Search for the cell housing the specified text and yield its (X, Y) center coordinate. 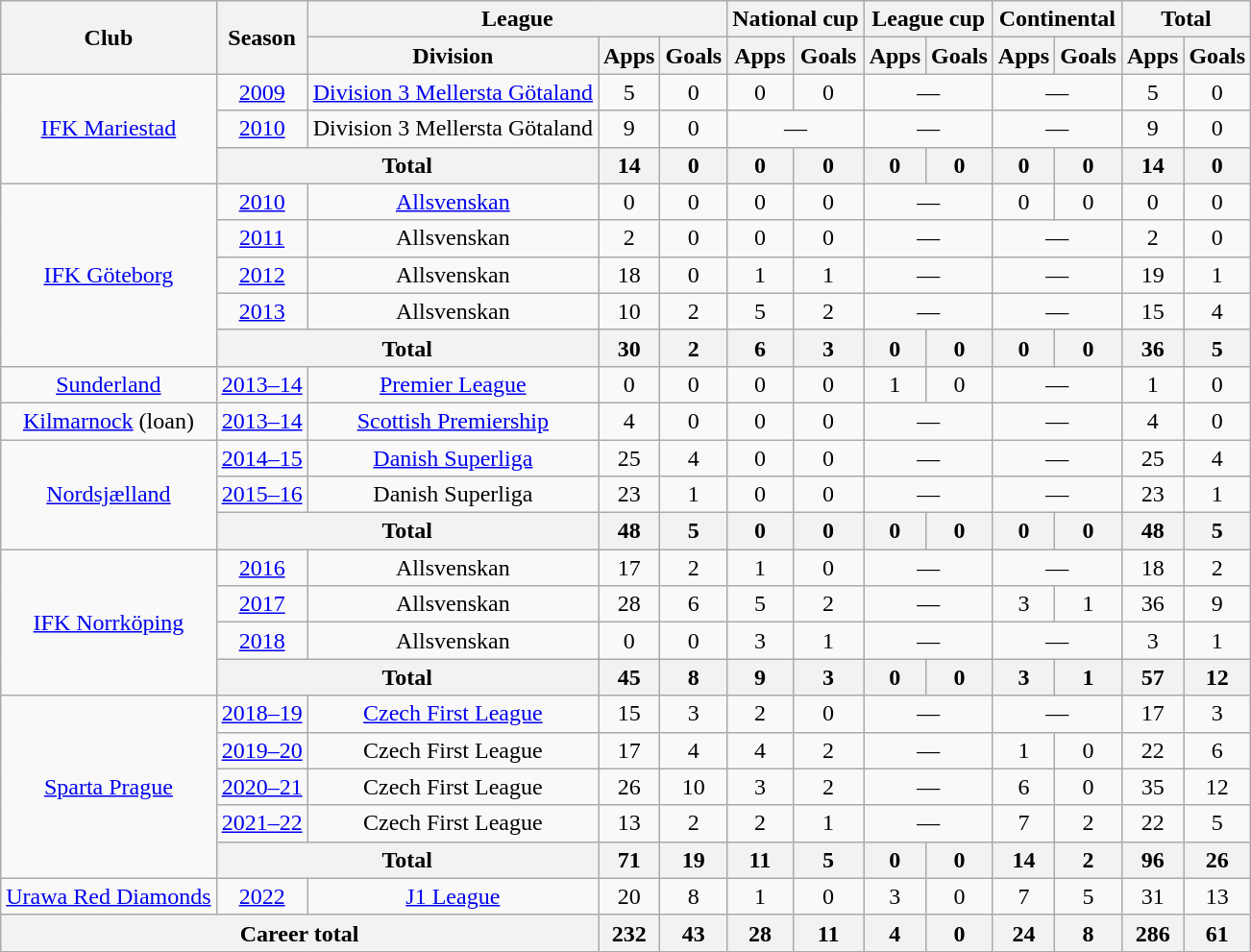
IFK Mariestad (109, 129)
24 (1023, 933)
Urawa Red Diamonds (109, 896)
2013 (261, 311)
2018–19 (261, 714)
35 (1152, 787)
IFK Norrköping (109, 622)
Scottish Premiership (453, 421)
2016 (261, 568)
Premier League (453, 384)
232 (628, 933)
286 (1152, 933)
National cup (796, 19)
45 (628, 677)
30 (628, 348)
2011 (261, 238)
Season (261, 37)
2019–20 (261, 750)
2012 (261, 275)
Division (453, 56)
2009 (261, 92)
IFK Göteborg (109, 275)
61 (1217, 933)
Sunderland (109, 384)
2021–22 (261, 823)
96 (1152, 860)
2015–16 (261, 495)
20 (628, 896)
League cup (928, 19)
Career total (300, 933)
2017 (261, 604)
J1 League (453, 896)
Continental (1057, 19)
57 (1152, 677)
Sparta Prague (109, 787)
Kilmarnock (loan) (109, 421)
31 (1152, 896)
71 (628, 860)
Nordsjælland (109, 495)
2018 (261, 641)
2022 (261, 896)
League (517, 19)
43 (694, 933)
Club (109, 37)
2014–15 (261, 458)
2020–21 (261, 787)
